From the cell containing the given text, extract its center point as (x, y) coordinate. 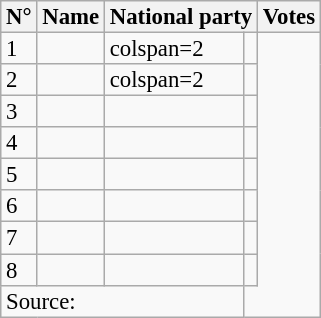
6 (19, 206)
Votes (288, 17)
Source: (122, 301)
8 (19, 270)
5 (19, 175)
Name (71, 17)
National party (180, 17)
2 (19, 80)
4 (19, 143)
7 (19, 238)
N° (19, 17)
1 (19, 49)
3 (19, 112)
